Extract the (X, Y) coordinate from the center of the cell holding the provided text.  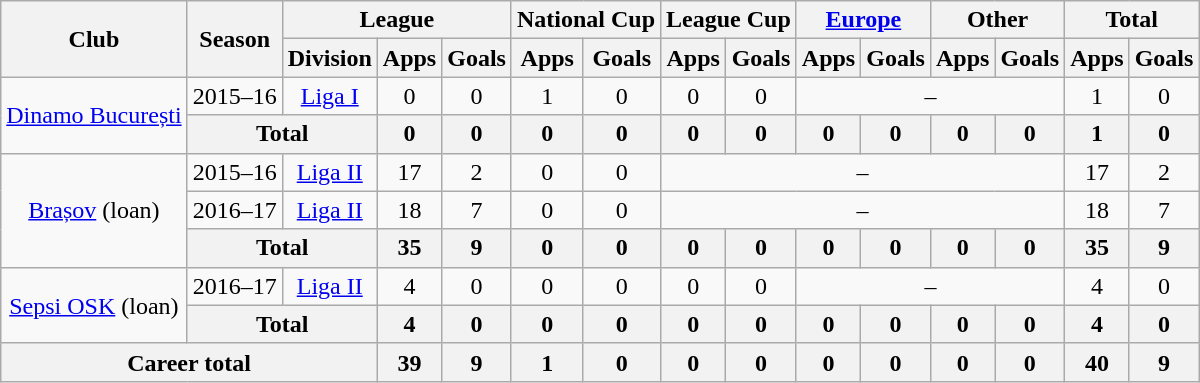
Dinamo București (94, 115)
Europe (863, 20)
League Cup (729, 20)
Division (330, 58)
League (396, 20)
40 (1097, 362)
Brașov (loan) (94, 210)
Club (94, 39)
Other (997, 20)
Career total (190, 362)
National Cup (586, 20)
Liga I (330, 96)
Sepsi OSK (loan) (94, 305)
39 (409, 362)
Season (234, 39)
